Search for the cell housing the specified text and yield its [X, Y] center coordinate. 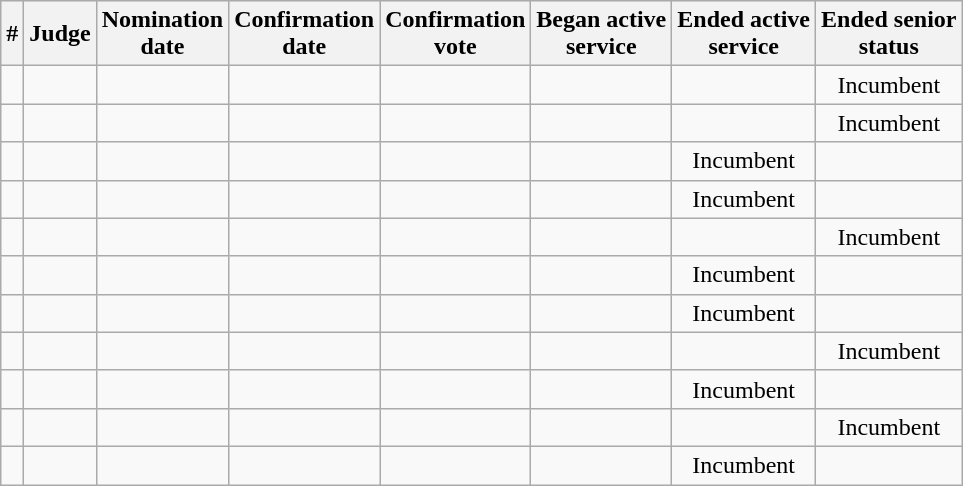
Ended seniorstatus [889, 34]
# [12, 34]
Ended activeservice [744, 34]
Confirmationvote [456, 34]
Began activeservice [602, 34]
Judge [60, 34]
Confirmationdate [304, 34]
Nominationdate [162, 34]
